For the text-containing cell, return its midpoint in [X, Y] coordinate format. 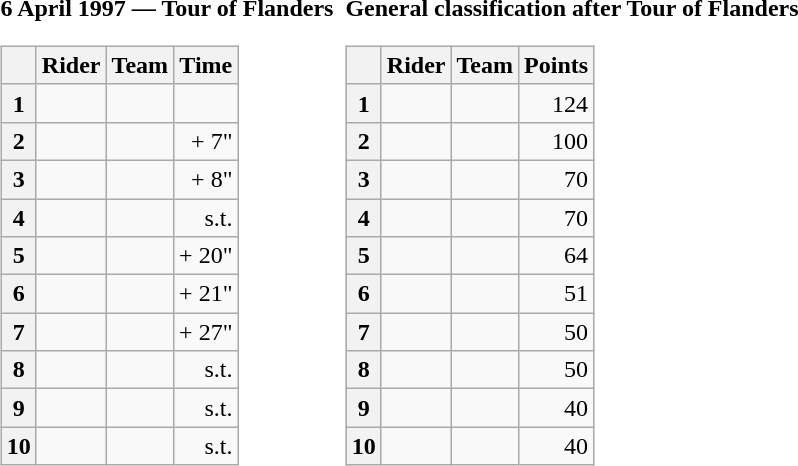
124 [556, 103]
+ 8" [206, 179]
100 [556, 141]
+ 7" [206, 141]
51 [556, 294]
Points [556, 65]
+ 27" [206, 332]
+ 20" [206, 256]
+ 21" [206, 294]
Time [206, 65]
64 [556, 256]
